From the cell containing the given text, extract its center point as (X, Y) coordinate. 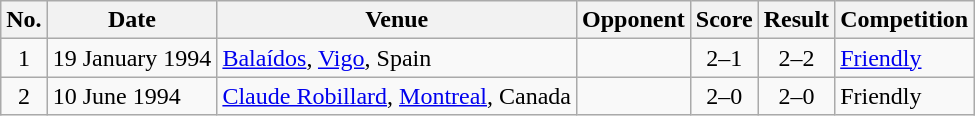
10 June 1994 (132, 96)
Result (796, 20)
2–1 (724, 58)
Balaídos, Vigo, Spain (397, 58)
No. (24, 20)
1 (24, 58)
Date (132, 20)
Claude Robillard, Montreal, Canada (397, 96)
Competition (904, 20)
19 January 1994 (132, 58)
Venue (397, 20)
2–2 (796, 58)
Score (724, 20)
Opponent (634, 20)
2 (24, 96)
